Provide the [X, Y] coordinate of the cell's center where the given text is located.  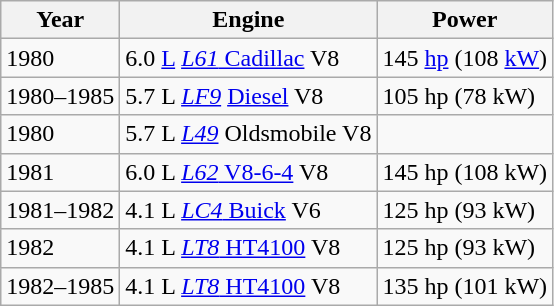
1980–1985 [60, 96]
1982–1985 [60, 286]
135 hp (101 kW) [465, 286]
4.1 L LC4 Buick V6 [248, 210]
Power [465, 20]
5.7 L LF9 Diesel V8 [248, 96]
Year [60, 20]
6.0 L L62 V8-6-4 V8 [248, 172]
Engine [248, 20]
105 hp (78 kW) [465, 96]
6.0 L L61 Cadillac V8 [248, 58]
5.7 L L49 Oldsmobile V8 [248, 134]
1981–1982 [60, 210]
1982 [60, 248]
1981 [60, 172]
